Capture the cell that displays the provided text and extract its [X, Y] central coordinate. 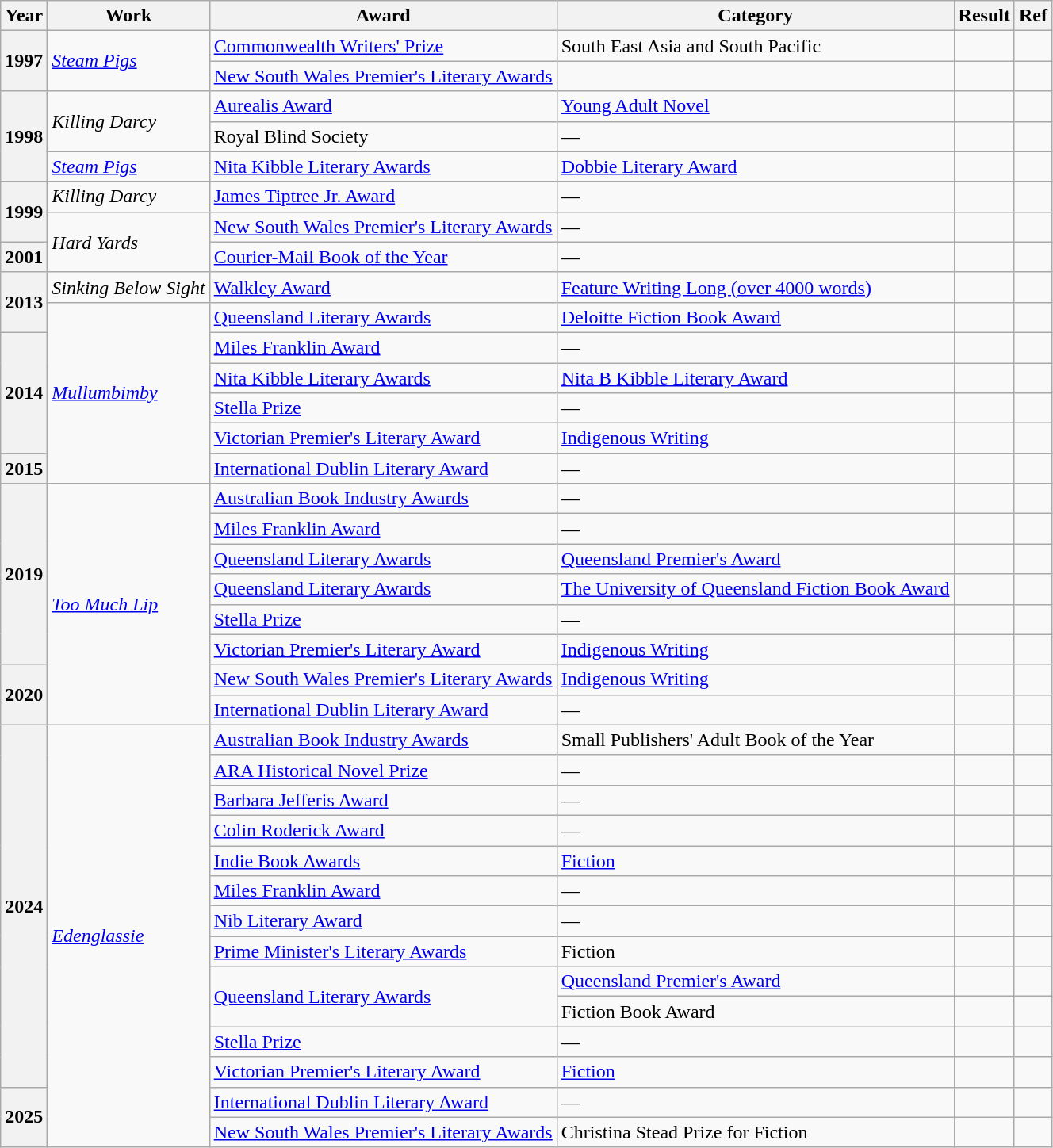
The University of Queensland Fiction Book Award [755, 589]
1998 [24, 136]
Prime Minister's Literary Awards [383, 951]
Mullumbimby [128, 392]
Sinking Below Sight [128, 287]
2020 [24, 695]
Year [24, 16]
Courier-Mail Book of the Year [383, 257]
Dobbie Literary Award [755, 166]
South East Asia and South Pacific [755, 46]
2015 [24, 469]
Nita B Kibble Literary Award [755, 378]
Aurealis Award [383, 106]
Commonwealth Writers' Prize [383, 46]
ARA Historical Novel Prize [383, 770]
Young Adult Novel [755, 106]
Fiction Book Award [755, 1012]
2014 [24, 392]
Hard Yards [128, 242]
1999 [24, 212]
1997 [24, 61]
2025 [24, 1117]
Edenglassie [128, 936]
Too Much Lip [128, 604]
Ref [1032, 16]
2001 [24, 257]
Christina Stead Prize for Fiction [755, 1132]
Feature Writing Long (over 4000 words) [755, 287]
2019 [24, 574]
2013 [24, 302]
Result [984, 16]
Category [755, 16]
Small Publishers' Adult Book of the Year [755, 740]
Award [383, 16]
Colin Roderick Award [383, 830]
Nib Literary Award [383, 921]
James Tiptree Jr. Award [383, 197]
Walkley Award [383, 287]
Barbara Jefferis Award [383, 800]
Work [128, 16]
Deloitte Fiction Book Award [755, 317]
Indie Book Awards [383, 860]
Royal Blind Society [383, 136]
2024 [24, 905]
